Return [X, Y] of the center of cell containing provided text 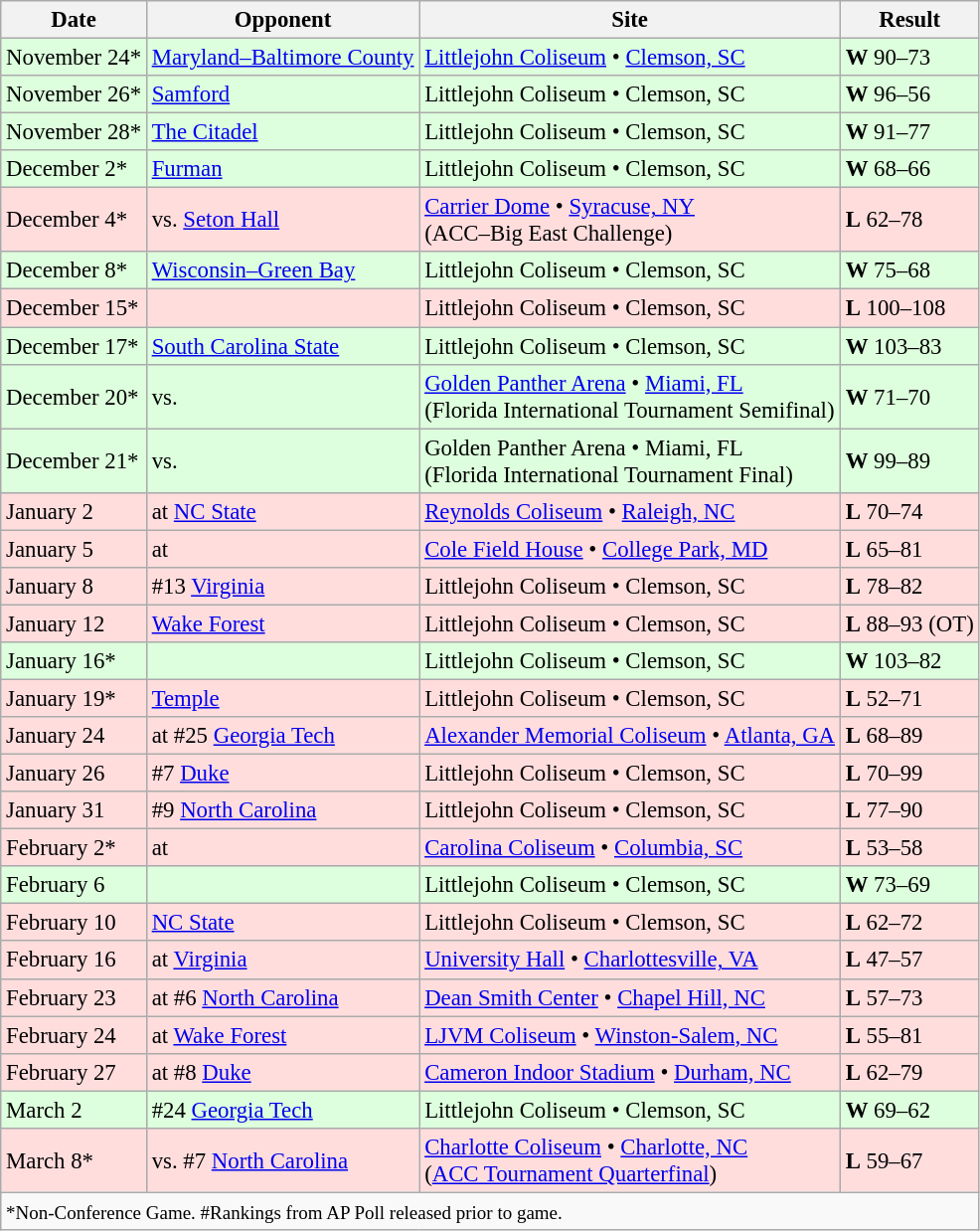
February 23 [74, 997]
W 91–77 [909, 132]
L 65–81 [909, 549]
December 8* [74, 271]
Reynolds Coliseum • Raleigh, NC [630, 511]
W 103–82 [909, 661]
at Wake Forest [282, 1035]
W 69–62 [909, 1110]
W 96–56 [909, 94]
L 57–73 [909, 997]
L 53–58 [909, 848]
W 68–66 [909, 169]
Site [630, 20]
February 24 [74, 1035]
January 24 [74, 736]
#24 Georgia Tech [282, 1110]
L 100–108 [909, 308]
W 71–70 [909, 396]
Samford [282, 94]
at #6 North Carolina [282, 997]
November 24* [74, 58]
L 62–78 [909, 221]
at Virginia [282, 961]
The Citadel [282, 132]
January 2 [74, 511]
Charlotte Coliseum • Charlotte, NC(ACC Tournament Quarterfinal) [630, 1161]
at #8 Duke [282, 1072]
vs. Seton Hall [282, 221]
Maryland–Baltimore County [282, 58]
#13 Virginia [282, 587]
February 2* [74, 848]
L 88–93 (OT) [909, 623]
#7 Duke [282, 774]
Golden Panther Arena • Miami, FL(Florida International Tournament Semifinal) [630, 396]
L 62–72 [909, 923]
#9 North Carolina [282, 810]
at NC State [282, 511]
Result [909, 20]
February 6 [74, 885]
*Non-Conference Game. #Rankings from AP Poll released prior to game. [490, 1211]
Cameron Indoor Stadium • Durham, NC [630, 1072]
L 59–67 [909, 1161]
Opponent [282, 20]
Wake Forest [282, 623]
November 28* [74, 132]
W 73–69 [909, 885]
Furman [282, 169]
LJVM Coliseum • Winston-Salem, NC [630, 1035]
January 8 [74, 587]
Wisconsin–Green Bay [282, 271]
January 19* [74, 698]
December 20* [74, 396]
February 16 [74, 961]
March 2 [74, 1110]
Carolina Coliseum • Columbia, SC [630, 848]
March 8* [74, 1161]
January 31 [74, 810]
December 2* [74, 169]
NC State [282, 923]
Alexander Memorial Coliseum • Atlanta, GA [630, 736]
W 75–68 [909, 271]
L 70–74 [909, 511]
February 27 [74, 1072]
L 78–82 [909, 587]
University Hall • Charlottesville, VA [630, 961]
Golden Panther Arena • Miami, FL(Florida International Tournament Final) [630, 461]
L 55–81 [909, 1035]
South Carolina State [282, 346]
L 52–71 [909, 698]
L 70–99 [909, 774]
Date [74, 20]
February 10 [74, 923]
November 26* [74, 94]
Dean Smith Center • Chapel Hill, NC [630, 997]
January 5 [74, 549]
Carrier Dome • Syracuse, NY(ACC–Big East Challenge) [630, 221]
L 47–57 [909, 961]
vs. #7 North Carolina [282, 1161]
December 4* [74, 221]
W 103–83 [909, 346]
L 62–79 [909, 1072]
January 26 [74, 774]
Cole Field House • College Park, MD [630, 549]
W 99–89 [909, 461]
at #25 Georgia Tech [282, 736]
January 16* [74, 661]
December 21* [74, 461]
L 77–90 [909, 810]
December 17* [74, 346]
January 12 [74, 623]
W 90–73 [909, 58]
December 15* [74, 308]
L 68–89 [909, 736]
Temple [282, 698]
